Find where the given text appears and provide that cell's center as (X, Y) coordinate. 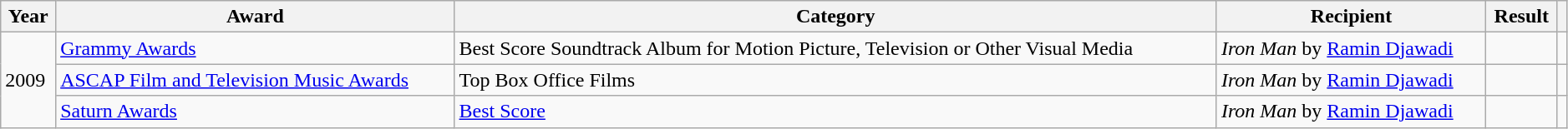
Recipient (1351, 17)
Result (1522, 17)
Year (28, 17)
Award (256, 17)
ASCAP Film and Television Music Awards (256, 80)
Top Box Office Films (835, 80)
Saturn Awards (256, 112)
2009 (28, 80)
Best Score (835, 112)
Category (835, 17)
Grammy Awards (256, 48)
Best Score Soundtrack Album for Motion Picture, Television or Other Visual Media (835, 48)
